From the cell containing the given text, extract its center point as (x, y) coordinate. 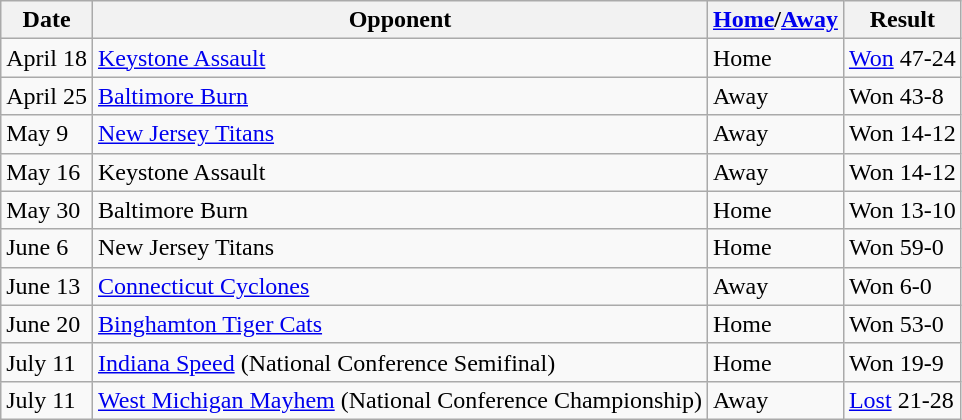
Won 47-24 (902, 58)
Won 43-8 (902, 96)
Lost 21-28 (902, 400)
Won 59-0 (902, 248)
Won 53-0 (902, 324)
Indiana Speed (National Conference Semifinal) (400, 362)
Won 13-10 (902, 210)
June 6 (47, 248)
Won 6-0 (902, 286)
Binghamton Tiger Cats (400, 324)
Date (47, 20)
Connecticut Cyclones (400, 286)
Home/Away (775, 20)
April 25 (47, 96)
April 18 (47, 58)
June 13 (47, 286)
May 9 (47, 134)
Opponent (400, 20)
Won 19-9 (902, 362)
June 20 (47, 324)
May 16 (47, 172)
May 30 (47, 210)
West Michigan Mayhem (National Conference Championship) (400, 400)
Result (902, 20)
